Find where the given text appears and provide that cell's center as (x, y) coordinate. 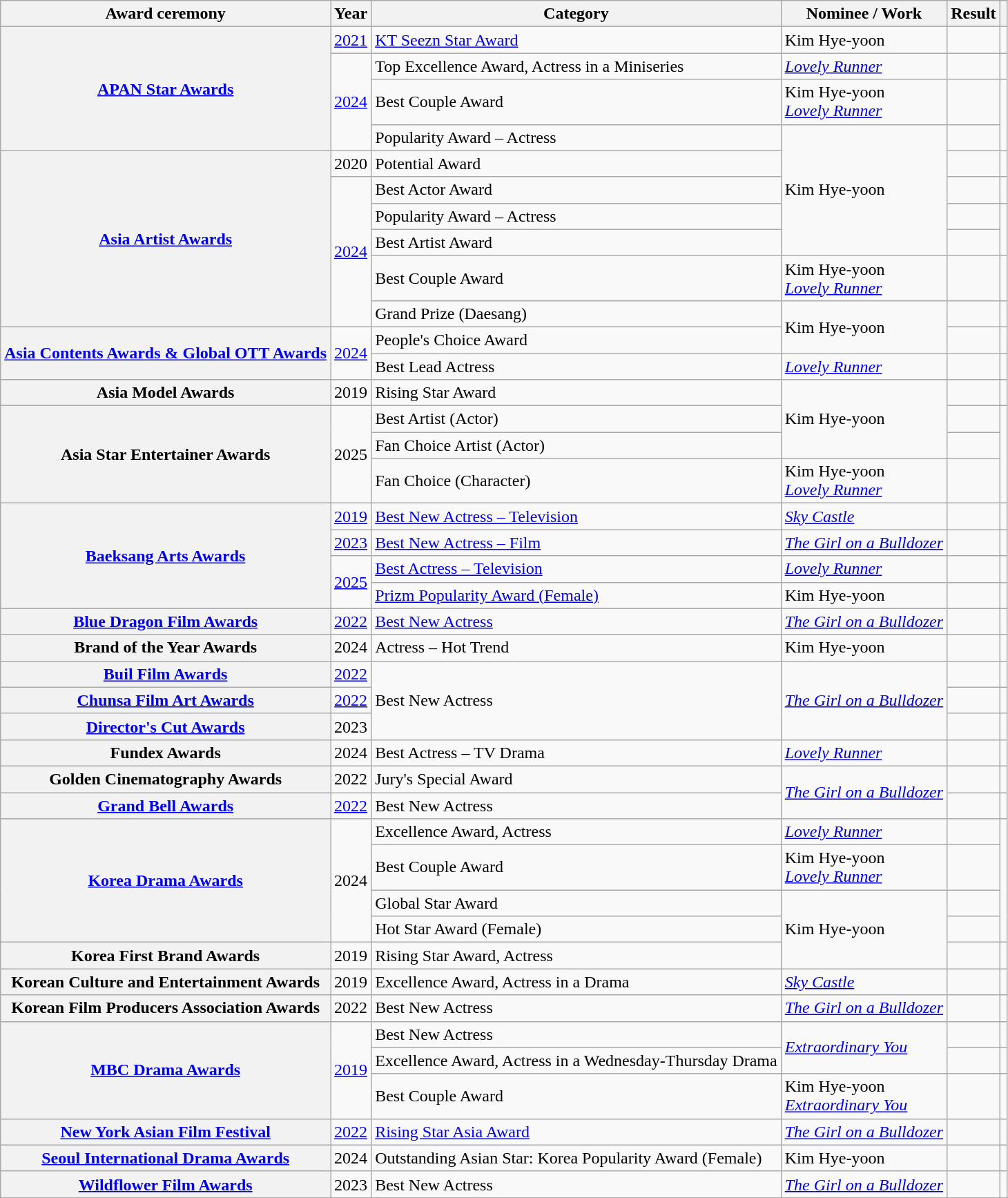
Kim Hye-yoon Extraordinary You (864, 1096)
2021 (351, 40)
Rising Star Asia Award (576, 1132)
MBC Drama Awards (166, 1070)
Award ceremony (166, 14)
APAN Star Awards (166, 88)
Buil Film Awards (166, 674)
Best Actress – Television (576, 569)
Potential Award (576, 164)
Rising Star Award (576, 393)
Best New Actress – Television (576, 516)
Nominee / Work (864, 14)
Outstanding Asian Star: Korea Popularity Award (Female) (576, 1158)
Category (576, 14)
Prizm Popularity Award (Female) (576, 595)
Asia Artist Awards (166, 239)
Asia Model Awards (166, 393)
Top Excellence Award, Actress in a Miniseries (576, 66)
Asia Star Entertainer Awards (166, 454)
Result (973, 14)
Best Artist (Actor) (576, 419)
Golden Cinematography Awards (166, 779)
Korean Film Producers Association Awards (166, 1008)
Excellence Award, Actress in a Wednesday-Thursday Drama (576, 1061)
Chunsa Film Art Awards (166, 700)
Brand of the Year Awards (166, 648)
Hot Star Award (Female) (576, 929)
Excellence Award, Actress in a Drama (576, 982)
Blue Dragon Film Awards (166, 621)
Korea Drama Awards (166, 881)
Korean Culture and Entertainment Awards (166, 982)
Seoul International Drama Awards (166, 1158)
Best Lead Actress (576, 367)
Fan Choice (Character) (576, 481)
Best Artist Award (576, 242)
Best Actress – TV Drama (576, 753)
People's Choice Award (576, 340)
Jury's Special Award (576, 779)
Global Star Award (576, 903)
New York Asian Film Festival (166, 1132)
Actress – Hot Trend (576, 648)
Extraordinary You (864, 1047)
Rising Star Award, Actress (576, 956)
Year (351, 14)
Best New Actress – Film (576, 543)
Fundex Awards (166, 753)
Director's Cut Awards (166, 726)
KT Seezn Star Award (576, 40)
Grand Prize (Daesang) (576, 313)
Korea First Brand Awards (166, 956)
Fan Choice Artist (Actor) (576, 445)
Baeksang Arts Awards (166, 556)
Wildflower Film Awards (166, 1184)
2020 (351, 164)
Asia Contents Awards & Global OTT Awards (166, 353)
Excellence Award, Actress (576, 832)
Best Actor Award (576, 190)
Grand Bell Awards (166, 806)
